Return (x, y) of the center of cell containing provided text 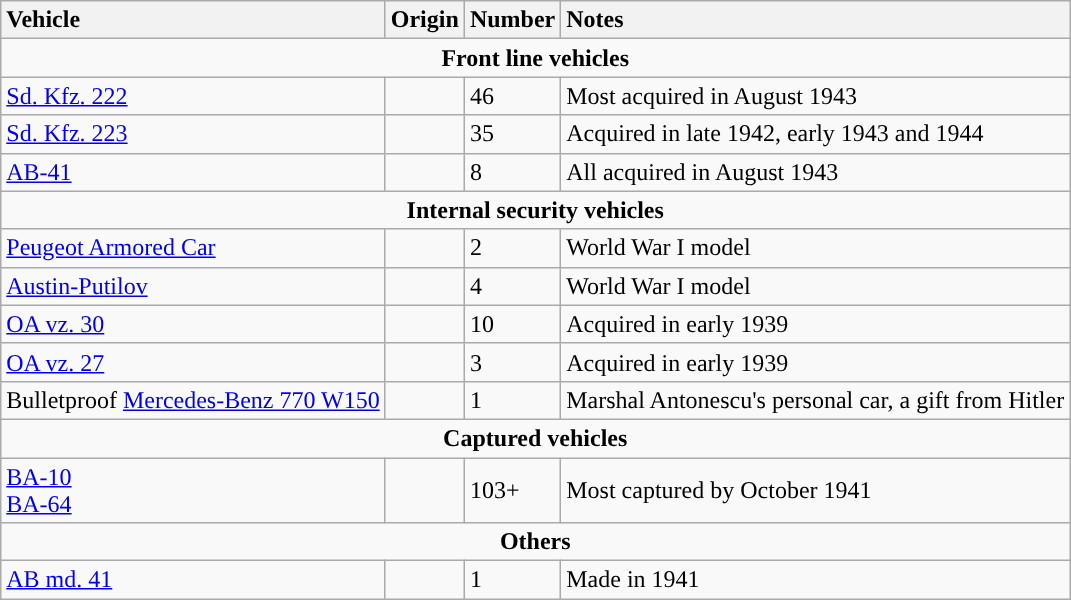
Sd. Kfz. 222 (194, 96)
Origin (424, 20)
Acquired in late 1942, early 1943 and 1944 (816, 134)
103+ (512, 490)
AB md. 41 (194, 580)
Austin-Putilov (194, 286)
Sd. Kfz. 223 (194, 134)
BA-10BA-64 (194, 490)
Front line vehicles (536, 58)
2 (512, 248)
Captured vehicles (536, 438)
46 (512, 96)
8 (512, 172)
OA vz. 30 (194, 324)
35 (512, 134)
Most captured by October 1941 (816, 490)
Notes (816, 20)
All acquired in August 1943 (816, 172)
Vehicle (194, 20)
Bulletproof Mercedes-Benz 770 W150 (194, 400)
Marshal Antonescu's personal car, a gift from Hitler (816, 400)
3 (512, 362)
Made in 1941 (816, 580)
AB-41 (194, 172)
Most acquired in August 1943 (816, 96)
Peugeot Armored Car (194, 248)
OA vz. 27 (194, 362)
Others (536, 542)
Number (512, 20)
Internal security vehicles (536, 210)
4 (512, 286)
10 (512, 324)
